Pinpoint the cell where the given text exists, returning its (X, Y) midpoint coordinate. 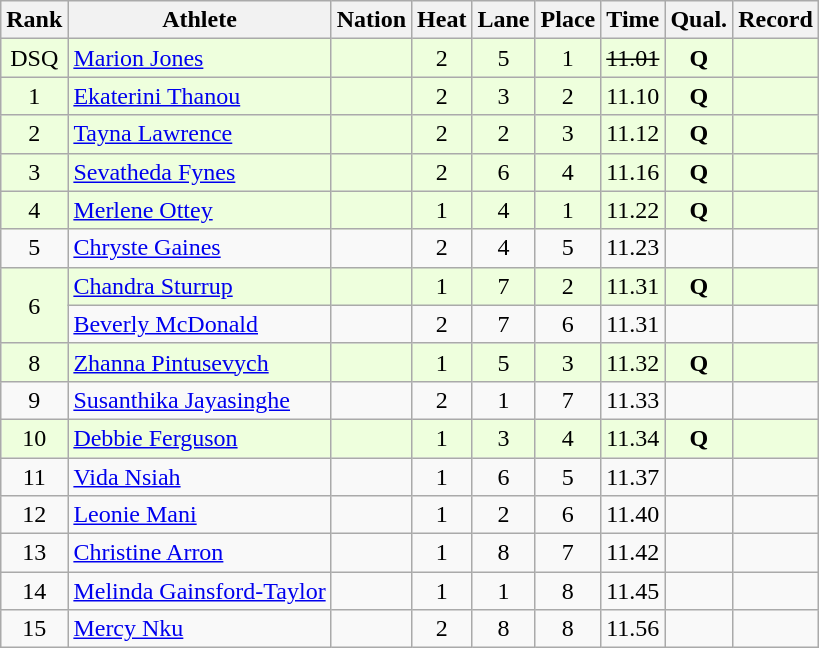
11.16 (633, 172)
Rank (34, 20)
11.23 (633, 248)
11.10 (633, 96)
11.32 (633, 362)
11.40 (633, 515)
Heat (442, 20)
11.37 (633, 477)
Lane (504, 20)
Susanthika Jayasinghe (200, 400)
11.12 (633, 134)
Nation (371, 20)
Mercy Nku (200, 629)
11.22 (633, 210)
Sevatheda Fynes (200, 172)
Zhanna Pintusevych (200, 362)
Chandra Sturrup (200, 286)
13 (34, 553)
9 (34, 400)
Chryste Gaines (200, 248)
Christine Arron (200, 553)
Time (633, 20)
Marion Jones (200, 58)
11.45 (633, 591)
Tayna Lawrence (200, 134)
Qual. (699, 20)
Leonie Mani (200, 515)
Athlete (200, 20)
14 (34, 591)
11.56 (633, 629)
11.42 (633, 553)
11.34 (633, 438)
Merlene Ottey (200, 210)
Place (568, 20)
Vida Nsiah (200, 477)
11.01 (633, 58)
Beverly McDonald (200, 324)
Melinda Gainsford-Taylor (200, 591)
10 (34, 438)
Record (776, 20)
Ekaterini Thanou (200, 96)
11 (34, 477)
DSQ (34, 58)
12 (34, 515)
Debbie Ferguson (200, 438)
15 (34, 629)
11.33 (633, 400)
